For the text-containing cell, return its midpoint in (x, y) coordinate format. 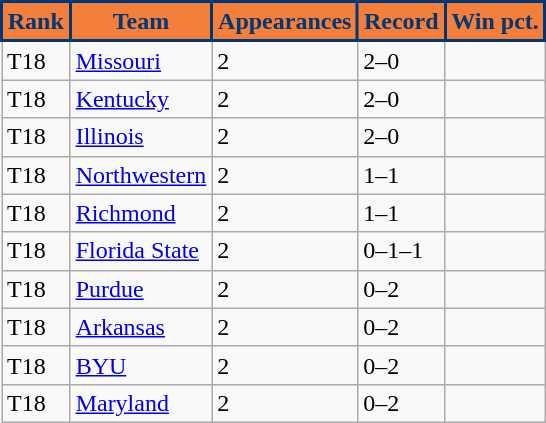
Northwestern (141, 175)
Illinois (141, 137)
Purdue (141, 289)
0–1–1 (402, 251)
Rank (36, 22)
Florida State (141, 251)
BYU (141, 365)
Maryland (141, 403)
Richmond (141, 213)
Team (141, 22)
Kentucky (141, 99)
Arkansas (141, 327)
Win pct. (495, 22)
Missouri (141, 60)
Record (402, 22)
Appearances (285, 22)
